From the cell containing the given text, extract its center point as (X, Y) coordinate. 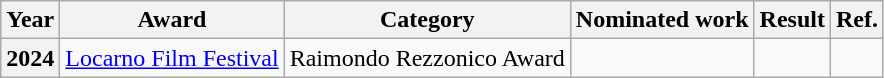
Locarno Film Festival (172, 58)
2024 (30, 58)
Raimondo Rezzonico Award (427, 58)
Nominated work (662, 20)
Year (30, 20)
Ref. (856, 20)
Award (172, 20)
Result (792, 20)
Category (427, 20)
